From the cell containing the given text, extract its center point as [x, y] coordinate. 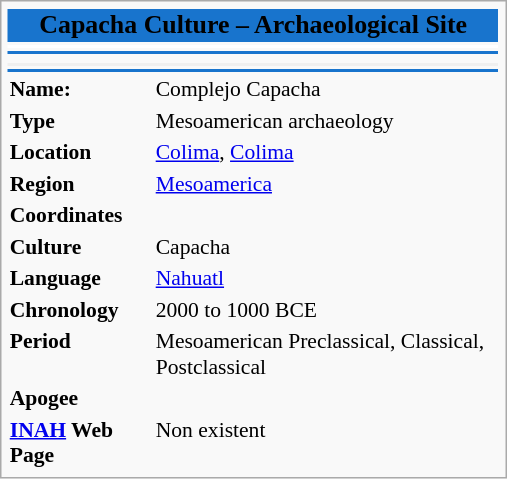
Culture [80, 246]
Mesoamerican archaeology [326, 120]
Capacha [326, 246]
Region [80, 183]
Non existent [326, 442]
Language [80, 278]
Complejo Capacha [326, 89]
Period [80, 354]
Type [80, 120]
Coordinates [80, 215]
Colima, Colima [326, 152]
2000 to 1000 BCE [326, 309]
Mesoamerica [326, 183]
Name: [80, 89]
Location [80, 152]
INAH Web Page [80, 442]
Capacha Culture – Archaeological Site [253, 26]
Nahuatl [326, 278]
Mesoamerican Preclassical, Classical, Postclassical [326, 354]
Chronology [80, 309]
Apogee [80, 398]
